Identify which cell holds the provided text, then report its (X, Y) central coordinate. 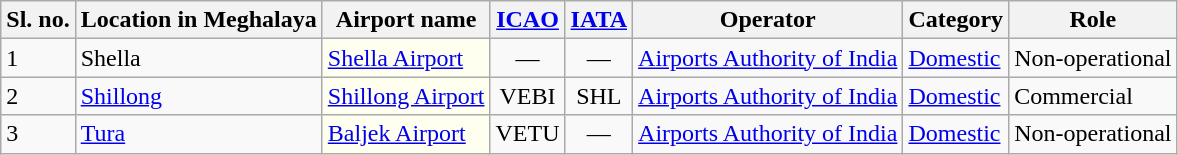
SHL (599, 96)
Category (956, 20)
Shella Airport (406, 58)
Operator (768, 20)
VETU (528, 134)
ICAO (528, 20)
Location in Meghalaya (198, 20)
Shella (198, 58)
Sl. no. (38, 20)
2 (38, 96)
VEBI (528, 96)
Shillong Airport (406, 96)
Tura (198, 134)
Role (1093, 20)
1 (38, 58)
Shillong (198, 96)
Airport name (406, 20)
IATA (599, 20)
Baljek Airport (406, 134)
3 (38, 134)
Commercial (1093, 96)
